Determine the (X, Y) coordinate at the center of the cell enclosing the given text.  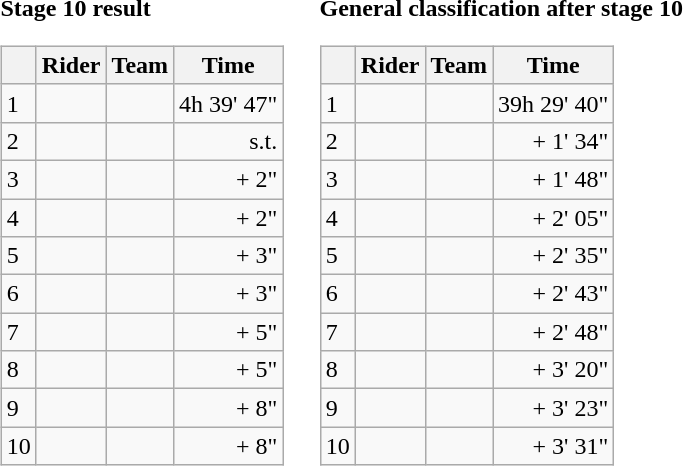
39h 29' 40" (554, 103)
+ 2' 35" (554, 256)
+ 1' 34" (554, 141)
4h 39' 47" (228, 103)
s.t. (228, 141)
+ 2' 48" (554, 332)
+ 3' 23" (554, 408)
+ 2' 43" (554, 294)
+ 3' 31" (554, 446)
+ 3' 20" (554, 370)
+ 2' 05" (554, 217)
+ 1' 48" (554, 179)
